Output the [x, y] coordinate of the center of the cell containing the given text.  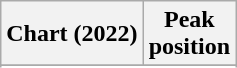
Peakposition [189, 34]
Chart (2022) [72, 34]
